Output the (X, Y) coordinate of the center of the cell containing the given text.  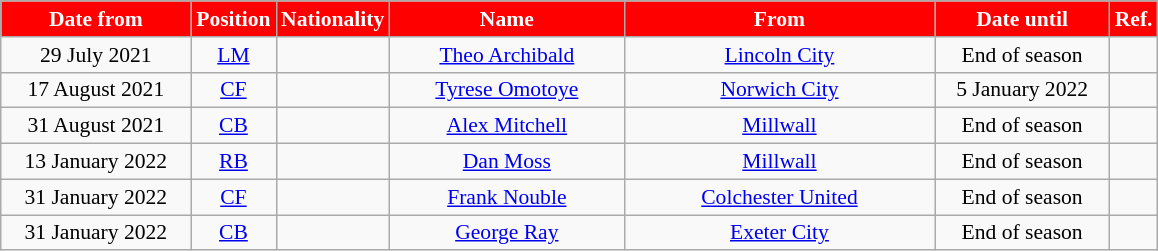
Dan Moss (506, 162)
29 July 2021 (96, 55)
Tyrese Omotoye (506, 90)
Exeter City (779, 233)
31 August 2021 (96, 126)
Ref. (1134, 19)
LM (234, 55)
RB (234, 162)
From (779, 19)
Frank Nouble (506, 197)
13 January 2022 (96, 162)
Norwich City (779, 90)
Name (506, 19)
5 January 2022 (1022, 90)
George Ray (506, 233)
Nationality (332, 19)
Date until (1022, 19)
Position (234, 19)
Colchester United (779, 197)
Alex Mitchell (506, 126)
Lincoln City (779, 55)
Date from (96, 19)
17 August 2021 (96, 90)
Theo Archibald (506, 55)
